Provide the (x, y) coordinate of the cell's center where the given text is located.  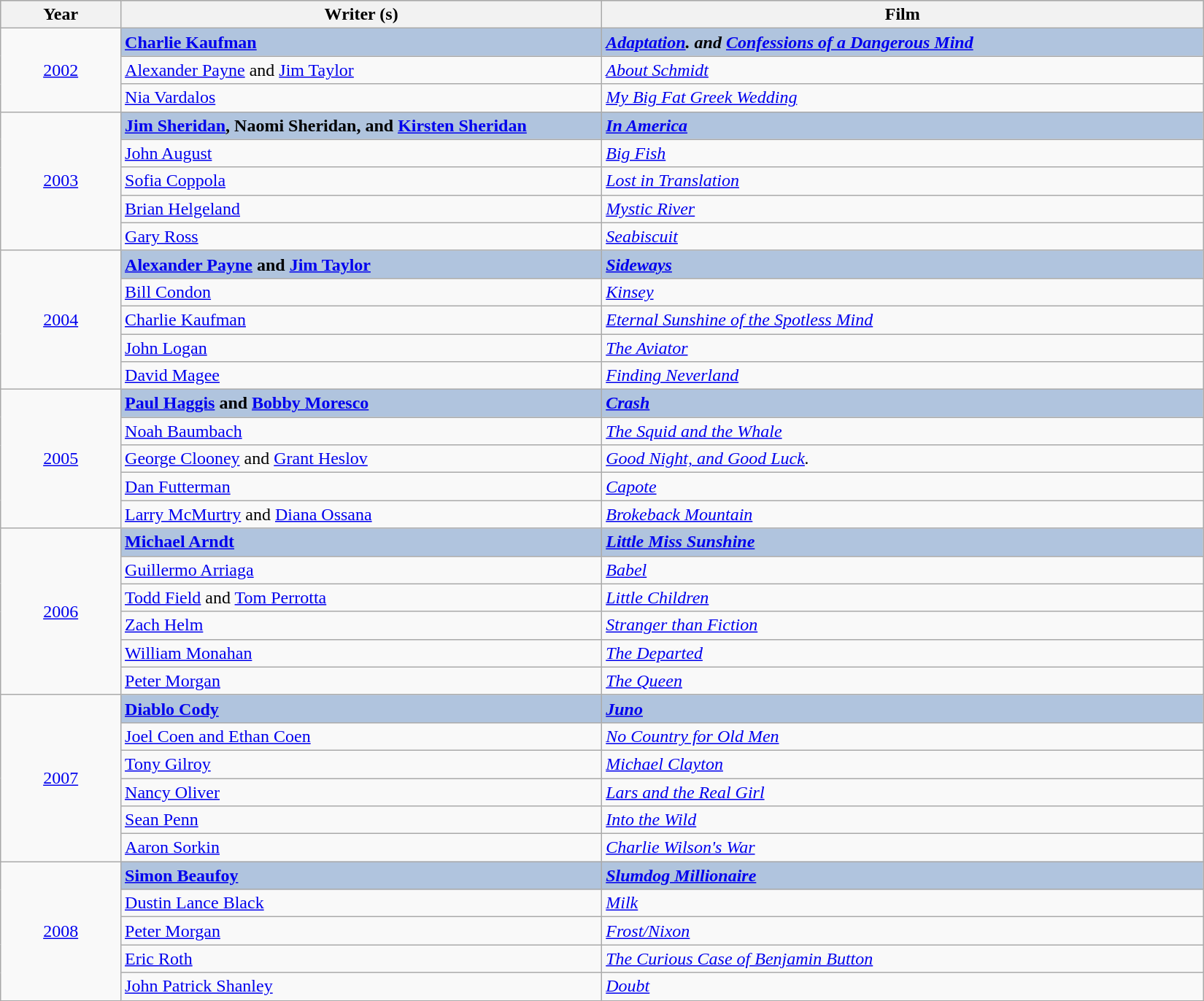
The Squid and the Whale (903, 431)
Michael Clayton (903, 764)
2008 (61, 931)
Juno (903, 708)
John Patrick Shanley (362, 986)
Slumdog Millionaire (903, 876)
The Curious Case of Benjamin Button (903, 959)
Capote (903, 487)
Eric Roth (362, 959)
Good Night, and Good Luck. (903, 459)
John August (362, 153)
The Departed (903, 653)
Big Fish (903, 153)
Crash (903, 403)
Todd Field and Tom Perrotta (362, 598)
Brokeback Mountain (903, 514)
The Aviator (903, 348)
2002 (61, 70)
Joel Coen and Ethan Coen (362, 736)
Simon Beaufoy (362, 876)
Lars and the Real Girl (903, 792)
Babel (903, 570)
Mystic River (903, 209)
Dustin Lance Black (362, 903)
2004 (61, 320)
Jim Sheridan, Naomi Sheridan, and Kirsten Sheridan (362, 125)
Sideways (903, 264)
2006 (61, 611)
Bill Condon (362, 292)
2003 (61, 181)
Sean Penn (362, 820)
Dan Futterman (362, 487)
The Queen (903, 681)
Finding Neverland (903, 376)
Little Miss Sunshine (903, 542)
Paul Haggis and Bobby Moresco (362, 403)
2005 (61, 459)
Lost in Translation (903, 181)
Nia Vardalos (362, 98)
Charlie Wilson's War (903, 848)
John Logan (362, 348)
Kinsey (903, 292)
Frost/Nixon (903, 931)
Doubt (903, 986)
Sofia Coppola (362, 181)
Milk (903, 903)
Film (903, 15)
No Country for Old Men (903, 736)
William Monahan (362, 653)
Guillermo Arriaga (362, 570)
Little Children (903, 598)
Year (61, 15)
Seabiscuit (903, 236)
Zach Helm (362, 625)
2007 (61, 778)
Into the Wild (903, 820)
Diablo Cody (362, 708)
Aaron Sorkin (362, 848)
About Schmidt (903, 70)
Nancy Oliver (362, 792)
David Magee (362, 376)
Writer (s) (362, 15)
Gary Ross (362, 236)
Noah Baumbach (362, 431)
George Clooney and Grant Heslov (362, 459)
Eternal Sunshine of the Spotless Mind (903, 320)
Brian Helgeland (362, 209)
Stranger than Fiction (903, 625)
Tony Gilroy (362, 764)
Adaptation. and Confessions of a Dangerous Mind (903, 42)
My Big Fat Greek Wedding (903, 98)
Larry McMurtry and Diana Ossana (362, 514)
Michael Arndt (362, 542)
In America (903, 125)
